For the text-containing cell, return its midpoint in [x, y] coordinate format. 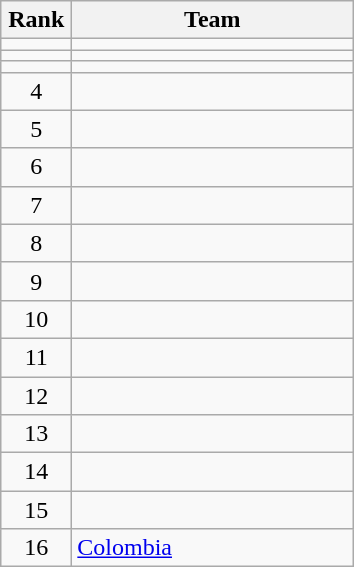
12 [36, 395]
9 [36, 281]
7 [36, 205]
15 [36, 510]
8 [36, 243]
13 [36, 434]
Team [212, 20]
Rank [36, 20]
5 [36, 129]
11 [36, 357]
4 [36, 91]
14 [36, 472]
6 [36, 167]
Colombia [212, 548]
16 [36, 548]
10 [36, 319]
